Scan for the cell matching the given text and deliver its [X, Y] coordinate at center. 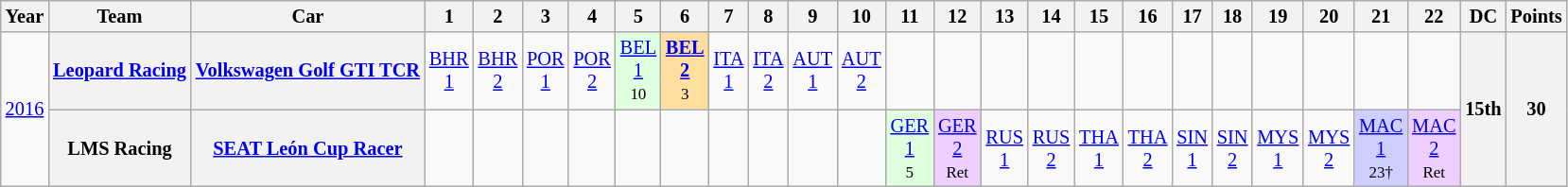
GER2Ret [957, 148]
6 [685, 16]
THA1 [1099, 148]
GER15 [910, 148]
16 [1148, 16]
Leopard Racing [119, 71]
Team [119, 16]
Volkswagen Golf GTI TCR [308, 71]
Year [25, 16]
BHR2 [498, 71]
21 [1381, 16]
BEL23 [685, 71]
POR1 [545, 71]
15 [1099, 16]
30 [1537, 110]
Points [1537, 16]
AUT2 [862, 71]
AUT1 [812, 71]
SIN1 [1192, 148]
22 [1434, 16]
4 [592, 16]
14 [1052, 16]
DC [1483, 16]
LMS Racing [119, 148]
10 [862, 16]
3 [545, 16]
MYS2 [1329, 148]
POR2 [592, 71]
SEAT León Cup Racer [308, 148]
2 [498, 16]
BEL110 [638, 71]
THA2 [1148, 148]
17 [1192, 16]
8 [768, 16]
9 [812, 16]
5 [638, 16]
20 [1329, 16]
18 [1233, 16]
Car [308, 16]
ITA2 [768, 71]
BHR1 [449, 71]
15th [1483, 110]
2016 [25, 110]
12 [957, 16]
MAC123† [1381, 148]
7 [728, 16]
ITA1 [728, 71]
MAC2Ret [1434, 148]
11 [910, 16]
RUS2 [1052, 148]
MYS1 [1278, 148]
13 [1004, 16]
19 [1278, 16]
1 [449, 16]
SIN2 [1233, 148]
RUS1 [1004, 148]
